Extract the (X, Y) coordinate from the center of the cell holding the provided text.  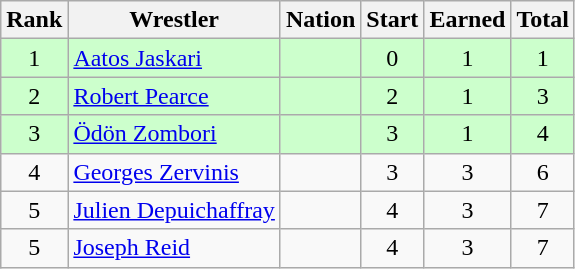
Start (392, 20)
Georges Zervinis (174, 172)
Julien Depuichaffray (174, 210)
0 (392, 58)
Nation (320, 20)
6 (543, 172)
Earned (468, 20)
Rank (34, 20)
Robert Pearce (174, 96)
Ödön Zombori (174, 134)
Wrestler (174, 20)
Aatos Jaskari (174, 58)
Total (543, 20)
Joseph Reid (174, 248)
